Return [X, Y] of the center of cell containing provided text 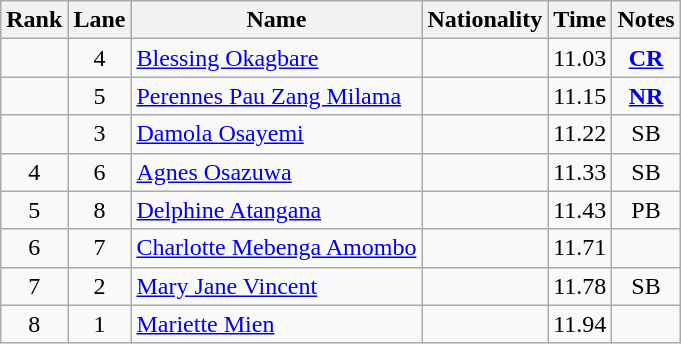
2 [100, 286]
Lane [100, 20]
Blessing Okagbare [276, 58]
Notes [646, 20]
11.43 [580, 210]
Agnes Osazuwa [276, 172]
Time [580, 20]
Mary Jane Vincent [276, 286]
Mariette Mien [276, 324]
11.22 [580, 134]
11.33 [580, 172]
Nationality [485, 20]
Charlotte Mebenga Amombo [276, 248]
11.15 [580, 96]
PB [646, 210]
11.71 [580, 248]
Rank [34, 20]
Damola Osayemi [276, 134]
3 [100, 134]
11.94 [580, 324]
1 [100, 324]
NR [646, 96]
Perennes Pau Zang Milama [276, 96]
Delphine Atangana [276, 210]
11.03 [580, 58]
CR [646, 58]
Name [276, 20]
11.78 [580, 286]
